Capture the cell that displays the provided text and extract its [x, y] central coordinate. 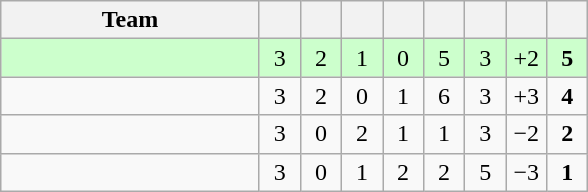
−3 [526, 172]
+2 [526, 58]
+3 [526, 96]
4 [568, 96]
Team [130, 20]
−2 [526, 134]
6 [444, 96]
